Determine the [X, Y] coordinate at the center of the cell enclosing the given text.  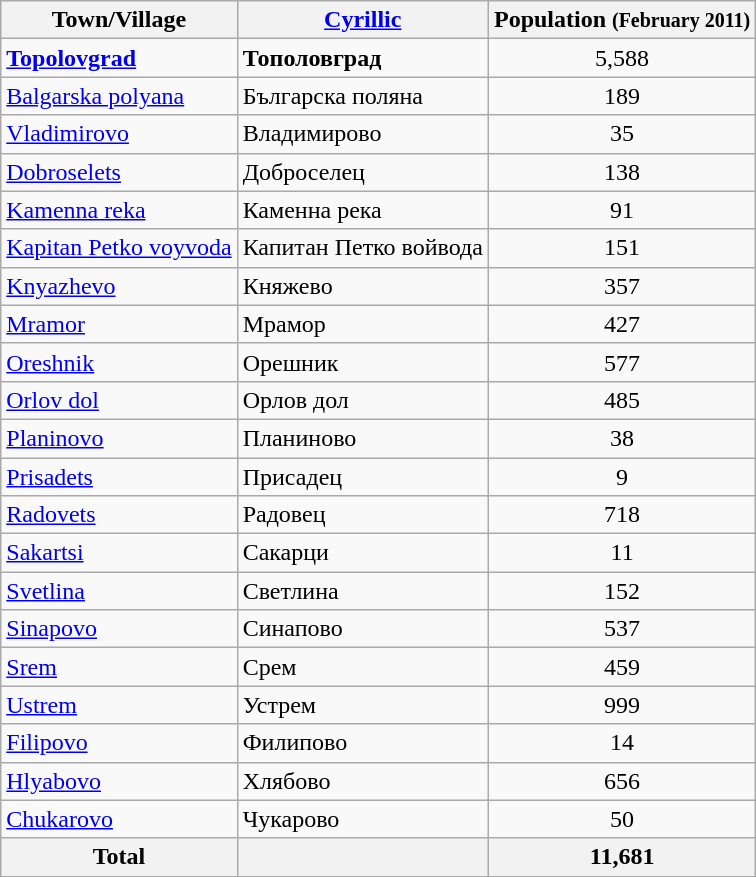
Радовец [362, 515]
38 [622, 438]
Planinovo [119, 438]
999 [622, 705]
485 [622, 400]
Kamenna reka [119, 210]
189 [622, 96]
427 [622, 324]
11 [622, 553]
Svetlina [119, 591]
50 [622, 819]
5,588 [622, 58]
151 [622, 248]
9 [622, 477]
Синапово [362, 629]
Мрамор [362, 324]
Чукарово [362, 819]
Владимирово [362, 134]
Town/Village [119, 20]
Orlov dol [119, 400]
Българска поляна [362, 96]
Устрем [362, 705]
Срем [362, 667]
Каменна река [362, 210]
Капитан Петко войвода [362, 248]
Присадец [362, 477]
138 [622, 172]
459 [622, 667]
656 [622, 781]
35 [622, 134]
718 [622, 515]
Hlyabovo [119, 781]
Topolovgrad [119, 58]
14 [622, 743]
357 [622, 286]
Vladimirovo [119, 134]
Сакарци [362, 553]
Filipovo [119, 743]
Population (February 2011) [622, 20]
Sinapovo [119, 629]
577 [622, 362]
Ustrem [119, 705]
Орешник [362, 362]
Oreshnik [119, 362]
Knyazhevo [119, 286]
Chukarovo [119, 819]
Тополовград [362, 58]
91 [622, 210]
Княжево [362, 286]
11,681 [622, 857]
Radovets [119, 515]
Mramor [119, 324]
Prisadets [119, 477]
152 [622, 591]
Sakartsi [119, 553]
Dobroselets [119, 172]
Cyrillic [362, 20]
Орлов дол [362, 400]
Srem [119, 667]
Светлина [362, 591]
Total [119, 857]
Хлябово [362, 781]
537 [622, 629]
Планиново [362, 438]
Доброселец [362, 172]
Balgarska polyana [119, 96]
Kapitan Petko voyvoda [119, 248]
Филипово [362, 743]
